Pinpoint the cell where the given text exists, returning its (x, y) midpoint coordinate. 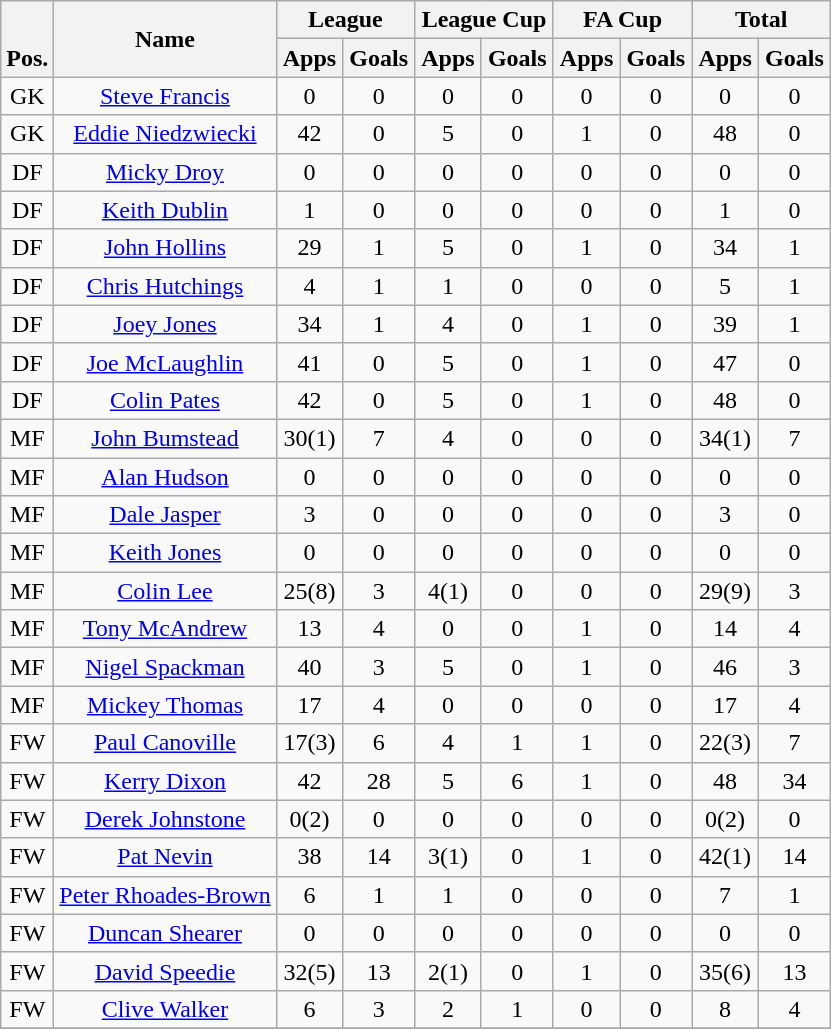
17(3) (310, 743)
39 (726, 324)
Nigel Spackman (165, 667)
Paul Canoville (165, 743)
29(9) (726, 591)
John Bumstead (165, 438)
34(1) (726, 438)
Clive Walker (165, 1009)
League Cup (484, 20)
28 (379, 781)
Total (762, 20)
Colin Lee (165, 591)
25(8) (310, 591)
Mickey Thomas (165, 705)
3(1) (448, 857)
30(1) (310, 438)
40 (310, 667)
32(5) (310, 971)
Chris Hutchings (165, 286)
8 (726, 1009)
Derek Johnstone (165, 819)
47 (726, 362)
Keith Dublin (165, 210)
46 (726, 667)
2(1) (448, 971)
Tony McAndrew (165, 629)
41 (310, 362)
Colin Pates (165, 400)
Kerry Dixon (165, 781)
4(1) (448, 591)
League (346, 20)
John Hollins (165, 248)
Eddie Niedzwiecki (165, 134)
FA Cup (622, 20)
2 (448, 1009)
22(3) (726, 743)
Joe McLaughlin (165, 362)
Joey Jones (165, 324)
Peter Rhoades-Brown (165, 895)
Duncan Shearer (165, 933)
Micky Droy (165, 172)
38 (310, 857)
Alan Hudson (165, 477)
Pat Nevin (165, 857)
35(6) (726, 971)
Steve Francis (165, 96)
Keith Jones (165, 553)
Dale Jasper (165, 515)
42(1) (726, 857)
Pos. (28, 39)
Name (165, 39)
David Speedie (165, 971)
29 (310, 248)
